Provide the [x, y] coordinate of the cell's center where the given text is located.  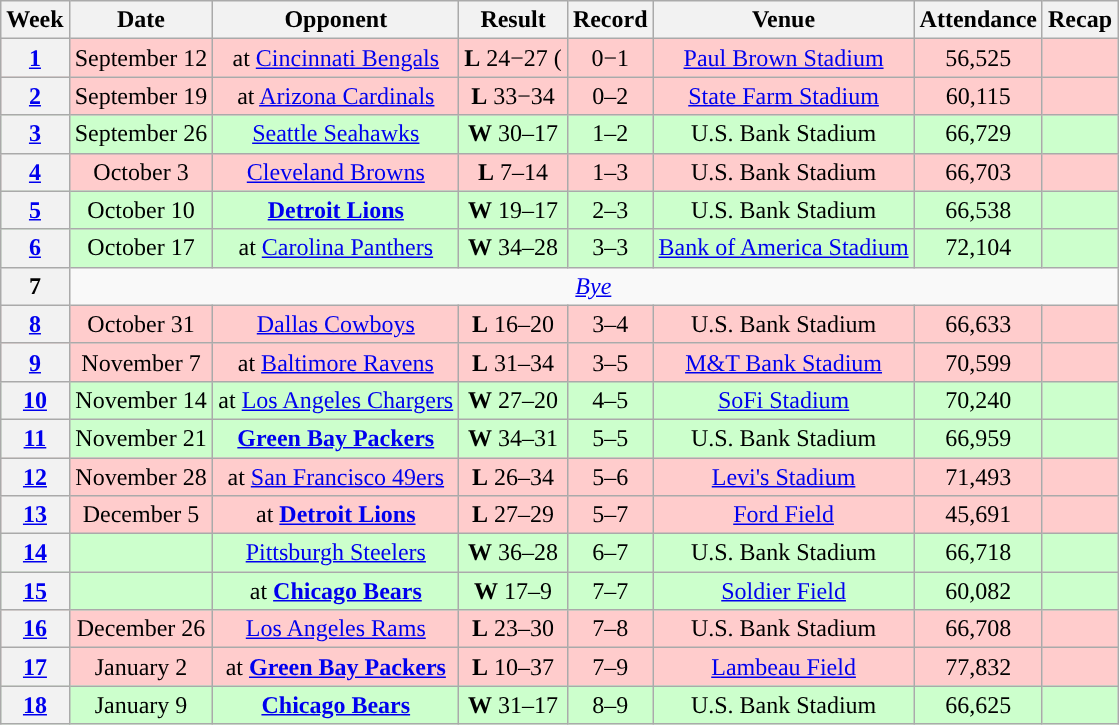
12 [35, 477]
66,959 [978, 438]
Detroit Lions [336, 210]
70,599 [978, 362]
71,493 [978, 477]
66,718 [978, 553]
9 [35, 362]
45,691 [978, 515]
77,832 [978, 667]
Levi's Stadium [784, 477]
November 28 [141, 477]
at Chicago Bears [336, 591]
L 10–37 [514, 667]
66,729 [978, 134]
L 31–34 [514, 362]
Lambeau Field [784, 667]
Result [514, 20]
17 [35, 667]
W 19–17 [514, 210]
December 26 [141, 629]
3–5 [610, 362]
16 [35, 629]
Pittsburgh Steelers [336, 553]
September 19 [141, 96]
Venue [784, 20]
18 [35, 705]
7–8 [610, 629]
5–5 [610, 438]
6–7 [610, 553]
W 27–20 [514, 400]
November 21 [141, 438]
at Detroit Lions [336, 515]
SoFi Stadium [784, 400]
66,625 [978, 705]
4 [35, 172]
15 [35, 591]
Attendance [978, 20]
Bye [593, 286]
W 31–17 [514, 705]
October 10 [141, 210]
October 31 [141, 324]
L 26–34 [514, 477]
Recap [1080, 20]
5–6 [610, 477]
3 [35, 134]
September 12 [141, 58]
66,538 [978, 210]
Bank of America Stadium [784, 248]
Opponent [336, 20]
at Baltimore Ravens [336, 362]
L 7–14 [514, 172]
13 [35, 515]
56,525 [978, 58]
2–3 [610, 210]
September 26 [141, 134]
8 [35, 324]
Week [35, 20]
W 34–31 [514, 438]
10 [35, 400]
Los Angeles Rams [336, 629]
Dallas Cowboys [336, 324]
7 [35, 286]
7–7 [610, 591]
October 3 [141, 172]
66,703 [978, 172]
L 24−27 ( [514, 58]
0−1 [610, 58]
11 [35, 438]
L 23–30 [514, 629]
Date [141, 20]
October 17 [141, 248]
December 5 [141, 515]
1 [35, 58]
66,708 [978, 629]
66,633 [978, 324]
3–3 [610, 248]
January 2 [141, 667]
70,240 [978, 400]
W 36–28 [514, 553]
W 34–28 [514, 248]
Chicago Bears [336, 705]
7–9 [610, 667]
Ford Field [784, 515]
at Arizona Cardinals [336, 96]
14 [35, 553]
at Carolina Panthers [336, 248]
6 [35, 248]
3–4 [610, 324]
5 [35, 210]
W 30–17 [514, 134]
L 27–29 [514, 515]
November 14 [141, 400]
Record [610, 20]
Cleveland Browns [336, 172]
January 9 [141, 705]
60,115 [978, 96]
at Los Angeles Chargers [336, 400]
at San Francisco 49ers [336, 477]
5–7 [610, 515]
M&T Bank Stadium [784, 362]
L 33−34 [514, 96]
Green Bay Packers [336, 438]
1–2 [610, 134]
Seattle Seahawks [336, 134]
8–9 [610, 705]
0–2 [610, 96]
60,082 [978, 591]
72,104 [978, 248]
Soldier Field [784, 591]
Paul Brown Stadium [784, 58]
at Cincinnati Bengals [336, 58]
2 [35, 96]
at Green Bay Packers [336, 667]
State Farm Stadium [784, 96]
1–3 [610, 172]
November 7 [141, 362]
W 17–9 [514, 591]
L 16–20 [514, 324]
4–5 [610, 400]
